Provide the (x, y) coordinate of the cell's center where the given text is located.  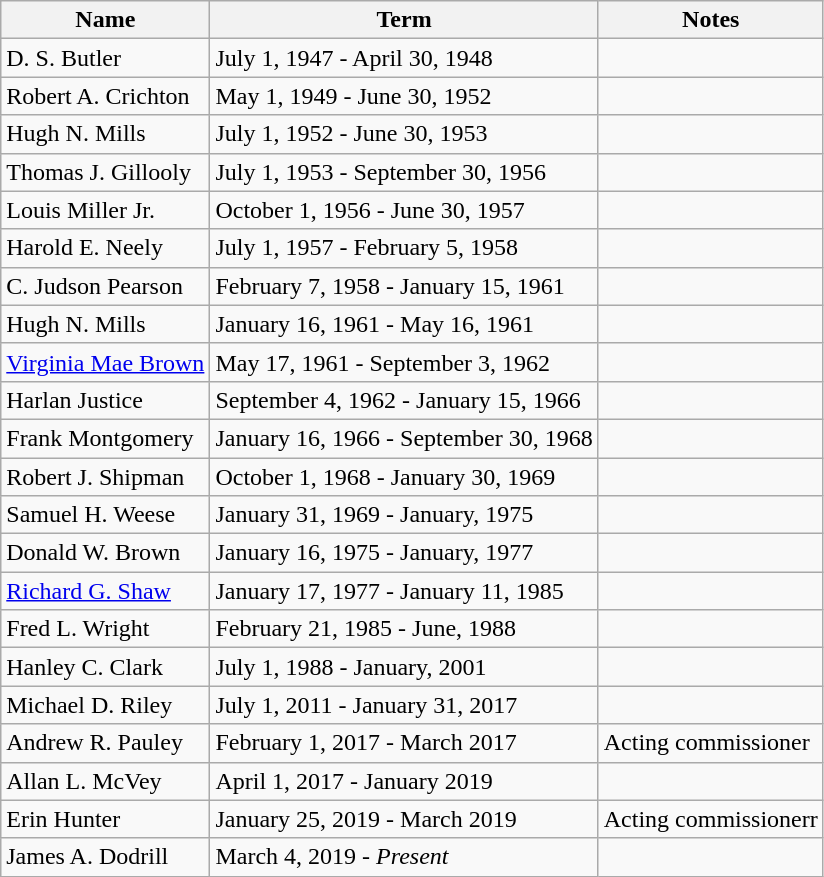
Robert A. Crichton (106, 96)
July 1, 1952 - June 30, 1953 (404, 134)
July 1, 1957 - February 5, 1958 (404, 248)
September 4, 1962 - January 15, 1966 (404, 400)
February 21, 1985 - June, 1988 (404, 629)
Harold E. Neely (106, 248)
January 16, 1961 - May 16, 1961 (404, 324)
Name (106, 20)
October 1, 1956 - June 30, 1957 (404, 210)
Fred L. Wright (106, 629)
Frank Montgomery (106, 438)
Erin Hunter (106, 819)
D. S. Butler (106, 58)
February 7, 1958 - January 15, 1961 (404, 286)
James A. Dodrill (106, 857)
Harlan Justice (106, 400)
January 16, 1975 - January, 1977 (404, 553)
May 1, 1949 - June 30, 1952 (404, 96)
Notes (710, 20)
July 1, 1988 - January, 2001 (404, 667)
Richard G. Shaw (106, 591)
Term (404, 20)
Virginia Mae Brown (106, 362)
Allan L. McVey (106, 781)
C. Judson Pearson (106, 286)
Samuel H. Weese (106, 515)
January 31, 1969 - January, 1975 (404, 515)
July 1, 1953 - September 30, 1956 (404, 172)
October 1, 1968 - January 30, 1969 (404, 477)
May 17, 1961 - September 3, 1962 (404, 362)
April 1, 2017 - January 2019 (404, 781)
Thomas J. Gillooly (106, 172)
July 1, 1947 - April 30, 1948 (404, 58)
Acting commissionerr (710, 819)
February 1, 2017 - March 2017 (404, 743)
Acting commissioner (710, 743)
Andrew R. Pauley (106, 743)
Michael D. Riley (106, 705)
Louis Miller Jr. (106, 210)
March 4, 2019 - Present (404, 857)
Donald W. Brown (106, 553)
Robert J. Shipman (106, 477)
Hanley C. Clark (106, 667)
January 25, 2019 - March 2019 (404, 819)
January 16, 1966 - September 30, 1968 (404, 438)
January 17, 1977 - January 11, 1985 (404, 591)
July 1, 2011 - January 31, 2017 (404, 705)
